Determine the [x, y] coordinate at the center of the cell enclosing the given text.  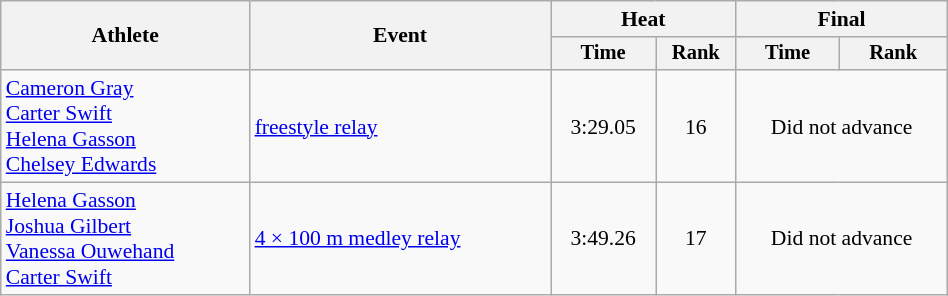
Helena Gasson Joshua GilbertVanessa OuwehandCarter Swift [126, 239]
Event [400, 36]
Athlete [126, 36]
Heat [642, 19]
4 × 100 m medley relay [400, 239]
Final [842, 19]
16 [696, 126]
Cameron GrayCarter Swift Helena GassonChelsey Edwards [126, 126]
3:29.05 [602, 126]
freestyle relay [400, 126]
17 [696, 239]
3:49.26 [602, 239]
